Capture the cell that displays the provided text and extract its (x, y) central coordinate. 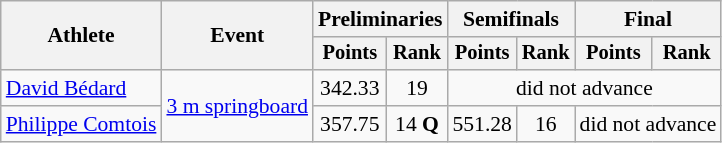
Event (237, 36)
Final (648, 19)
3 m springboard (237, 106)
Preliminaries (380, 19)
357.75 (350, 124)
14 Q (418, 124)
Athlete (82, 36)
19 (418, 88)
Semifinals (510, 19)
16 (546, 124)
Philippe Comtois (82, 124)
342.33 (350, 88)
551.28 (482, 124)
David Bédard (82, 88)
